Capture the cell that displays the provided text and extract its (X, Y) central coordinate. 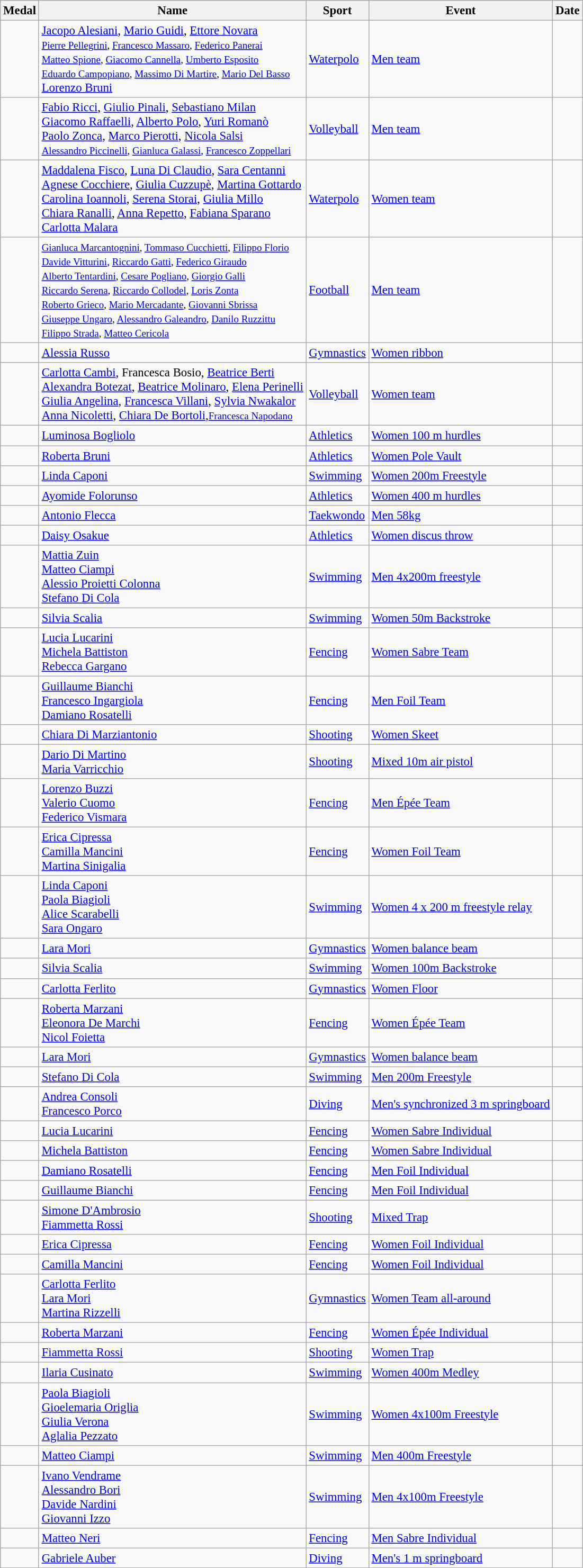
Women Épée Individual (461, 1333)
Women Épée Team (461, 1023)
Women 100 m hurdles (461, 436)
Carlotta FerlitoLara MoriMartina Rizzelli (173, 1299)
Women 400 m hurdles (461, 495)
Women 4x100m Freestyle (461, 1414)
Women discus throw (461, 535)
Mixed Trap (461, 1218)
Men 58kg (461, 515)
Alessia Russo (173, 353)
Matteo Neri (173, 1538)
Men Épée Team (461, 803)
Carlotta Ferlito (173, 988)
Mattia ZuinMatteo CiampiAlessio Proietti ColonnaStefano Di Cola (173, 577)
Paola BiagioliGioelemaria OrigliaGiulia VeronaAglalia Pezzato (173, 1414)
Women 400m Medley (461, 1373)
Linda CaponiPaola BiagioliAlice ScarabelliSara Ongaro (173, 907)
Women Team all-around (461, 1299)
Women Trap (461, 1353)
Event (461, 11)
Linda Caponi (173, 475)
Medal (20, 11)
Ivano VendrameAlessandro BoriDavide NardiniGiovanni Izzo (173, 1497)
Date (568, 11)
Women 100m Backstroke (461, 969)
Men 4x200m freestyle (461, 577)
Men 200m Freestyle (461, 1077)
Camilla Mancini (173, 1265)
Ilaria Cusinato (173, 1373)
Damiano Rosatelli (173, 1170)
Women 50m Backstroke (461, 618)
Luminosa Bogliolo (173, 436)
Women 4 x 200 m freestyle relay (461, 907)
Antonio Flecca (173, 515)
Men's 1 m springboard (461, 1558)
Ayomide Folorunso (173, 495)
Women Foil Team (461, 852)
Guillaume BianchiFrancesco IngargiolaDamiano Rosatelli (173, 700)
Matteo Ciampi (173, 1455)
Roberta Bruni (173, 456)
Erica Cipressa (173, 1245)
Stefano Di Cola (173, 1077)
Football (337, 290)
Women ribbon (461, 353)
Daisy Osakue (173, 535)
Michela Battiston (173, 1151)
Dario Di MartinoMaria Varricchio (173, 762)
Women 200m Freestyle (461, 475)
Lucia Lucarini (173, 1131)
Guillaume Bianchi (173, 1191)
Taekwondo (337, 515)
Fiammetta Rossi (173, 1353)
Lucia LucariniMichela BattistonRebecca Gargano (173, 652)
Men 4x100m Freestyle (461, 1497)
Roberta Marzani (173, 1333)
Gabriele Auber (173, 1558)
Mixed 10m air pistol (461, 762)
Roberta MarzaniEleonora De MarchiNicol Foietta (173, 1023)
Lorenzo BuzziValerio CuomoFederico Vismara (173, 803)
Andrea ConsoliFrancesco Porco (173, 1104)
Women Sabre Team (461, 652)
Erica CipressaCamilla ManciniMartina Sinigalia (173, 852)
Name (173, 11)
Sport (337, 11)
Chiara Di Marziantonio (173, 735)
Women Skeet (461, 735)
Men Foil Team (461, 700)
Men Sabre Individual (461, 1538)
Men 400m Freestyle (461, 1455)
Simone D'AmbrosioFiammetta Rossi (173, 1218)
Men's synchronized 3 m springboard (461, 1104)
Women Floor (461, 988)
Women Pole Vault (461, 456)
